Return the [x, y] coordinate for the center point of the cell that contains the specified text.  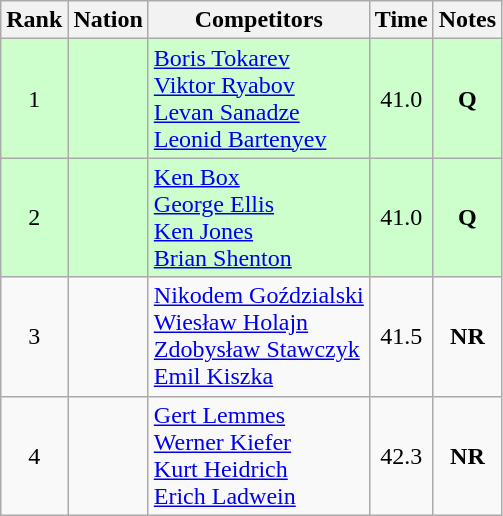
42.3 [401, 456]
Nation [108, 20]
41.5 [401, 336]
Ken BoxGeorge EllisKen JonesBrian Shenton [258, 218]
1 [34, 98]
Rank [34, 20]
Nikodem GoździalskiWiesław HolajnZdobysław StawczykEmil Kiszka [258, 336]
3 [34, 336]
2 [34, 218]
Competitors [258, 20]
Gert LemmesWerner KieferKurt HeidrichErich Ladwein [258, 456]
Notes [467, 20]
Time [401, 20]
4 [34, 456]
Boris TokarevViktor RyabovLevan SanadzeLeonid Bartenyev [258, 98]
